Find where the given text appears and provide that cell's center as [x, y] coordinate. 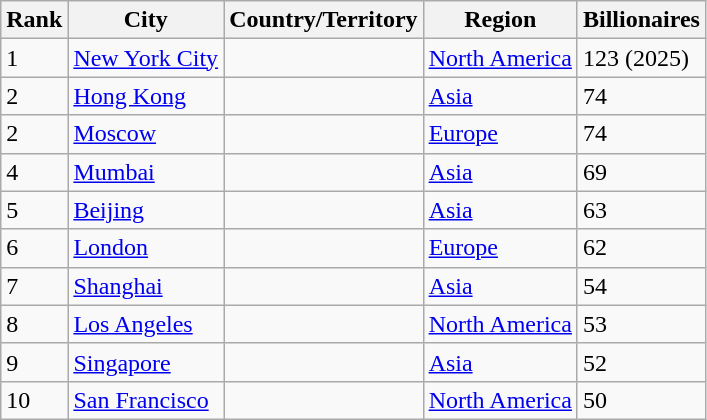
Rank [34, 20]
London [146, 248]
Singapore [146, 362]
Hong Kong [146, 96]
69 [641, 172]
Country/Territory [324, 20]
123 (2025) [641, 58]
Beijing [146, 210]
53 [641, 324]
Los Angeles [146, 324]
6 [34, 248]
Mumbai [146, 172]
8 [34, 324]
Shanghai [146, 286]
New York City [146, 58]
San Francisco [146, 400]
1 [34, 58]
54 [641, 286]
Moscow [146, 134]
52 [641, 362]
City [146, 20]
9 [34, 362]
Region [500, 20]
62 [641, 248]
5 [34, 210]
4 [34, 172]
10 [34, 400]
50 [641, 400]
63 [641, 210]
7 [34, 286]
Billionaires [641, 20]
